Determine the (X, Y) coordinate at the center of the cell enclosing the given text.  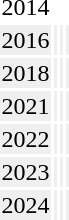
2024 (26, 205)
2016 (26, 40)
2023 (26, 172)
2018 (26, 73)
2022 (26, 139)
2021 (26, 106)
